Identify which cell holds the provided text, then report its [X, Y] central coordinate. 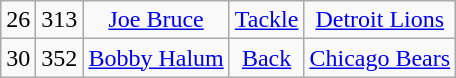
Back [266, 58]
352 [60, 58]
26 [18, 20]
Bobby Halum [156, 58]
313 [60, 20]
Chicago Bears [380, 58]
Tackle [266, 20]
30 [18, 58]
Joe Bruce [156, 20]
Detroit Lions [380, 20]
